Find where the given text appears and provide that cell's center as [x, y] coordinate. 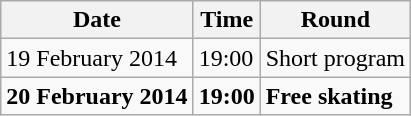
Time [226, 20]
20 February 2014 [97, 96]
Date [97, 20]
Free skating [335, 96]
Short program [335, 58]
19 February 2014 [97, 58]
Round [335, 20]
